Output the (x, y) coordinate of the center of the cell containing the given text.  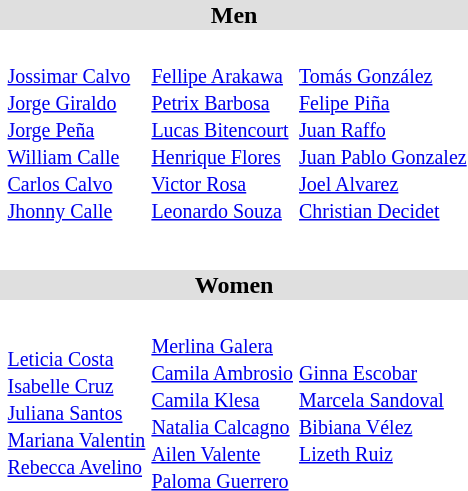
Women (234, 285)
Tomás GonzálezFelipe PiñaJuan RaffoJuan Pablo GonzalezJoel AlvarezChristian Decidet (382, 129)
Jossimar CalvoJorge GiraldoJorge PeñaWilliam CalleCarlos CalvoJhonny Calle (76, 129)
Fellipe ArakawaPetrix BarbosaLucas BitencourtHenrique FloresVictor RosaLeonardo Souza (222, 129)
Men (234, 15)
